Return (X, Y) of the center of cell containing provided text 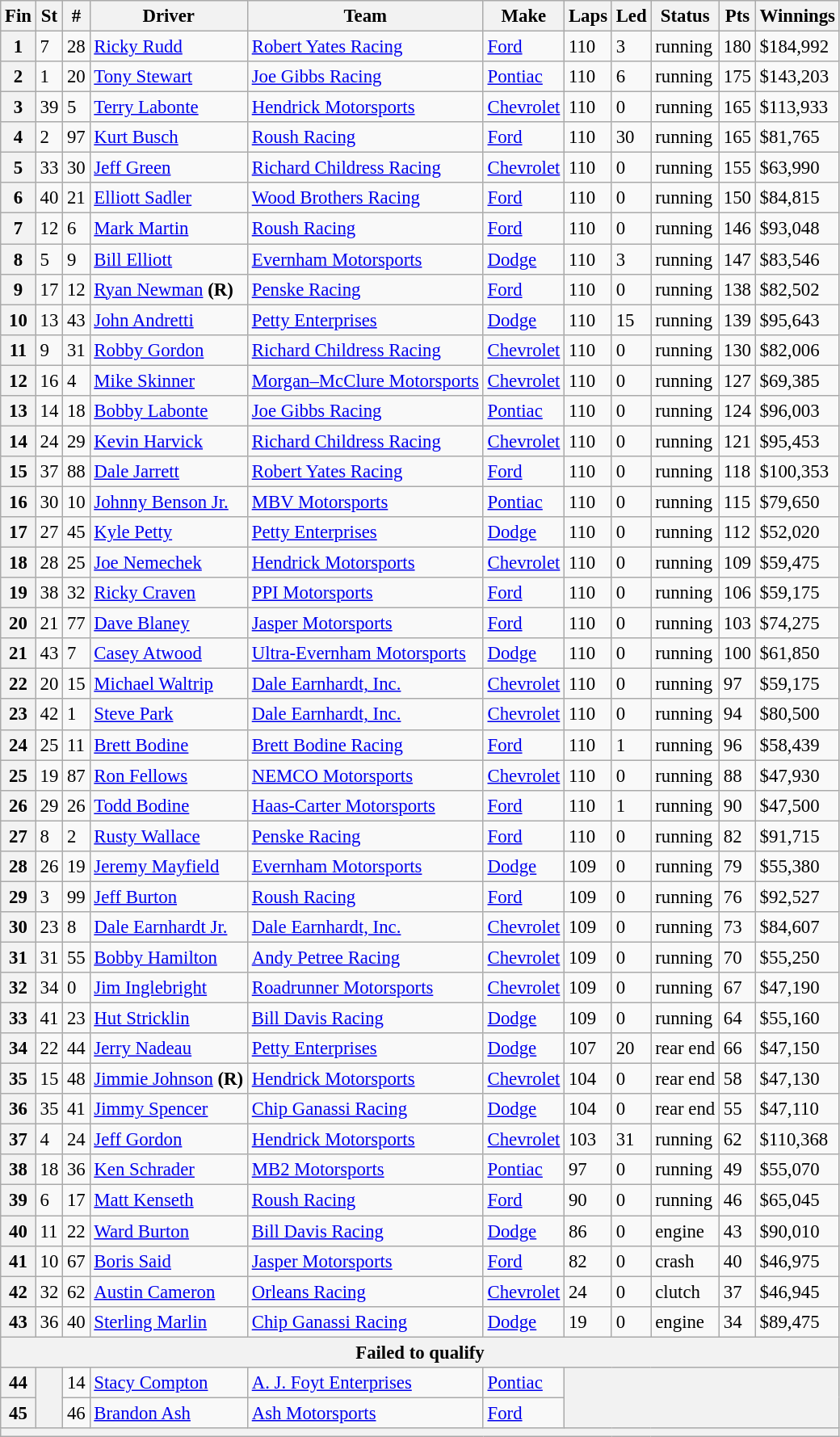
Jerry Nadeau (168, 1048)
$52,020 (797, 532)
115 (738, 502)
$47,110 (797, 1109)
77 (76, 624)
St (48, 16)
$81,765 (797, 137)
$47,150 (797, 1048)
$96,003 (797, 411)
Ward Burton (168, 1231)
112 (738, 532)
Bill Elliott (168, 259)
48 (76, 1079)
$82,502 (797, 289)
Hut Stricklin (168, 1019)
Jeremy Mayfield (168, 867)
Boris Said (168, 1261)
64 (738, 1019)
Jeff Gordon (168, 1140)
$90,010 (797, 1231)
$79,650 (797, 502)
96 (738, 745)
$55,160 (797, 1019)
Team (365, 16)
MBV Motorsports (365, 502)
Status (685, 16)
Todd Bodine (168, 805)
Matt Kenseth (168, 1200)
180 (738, 47)
$84,815 (797, 198)
Led (632, 16)
A. J. Foyt Enterprises (365, 1383)
Jimmie Johnson (R) (168, 1079)
79 (738, 867)
NEMCO Motorsports (365, 775)
Jim Inglebright (168, 988)
87 (76, 775)
Pts (738, 16)
130 (738, 350)
$92,527 (797, 897)
Ultra-Evernham Motorsports (365, 653)
$100,353 (797, 472)
Sterling Marlin (168, 1321)
Jeff Burton (168, 897)
Morgan–McClure Motorsports (365, 380)
49 (738, 1170)
$47,130 (797, 1079)
$65,045 (797, 1200)
Dale Earnhardt Jr. (168, 927)
Andy Petree Racing (365, 957)
Brett Bodine (168, 745)
Jeff Green (168, 168)
155 (738, 168)
Terry Labonte (168, 107)
Make (523, 16)
$47,190 (797, 988)
Brandon Ash (168, 1413)
Stacy Compton (168, 1383)
Haas-Carter Motorsports (365, 805)
Bobby Hamilton (168, 957)
Bobby Labonte (168, 411)
147 (738, 259)
94 (738, 715)
Wood Brothers Racing (365, 198)
Mike Skinner (168, 380)
$110,368 (797, 1140)
106 (738, 593)
Ricky Craven (168, 593)
107 (588, 1048)
$74,275 (797, 624)
Rusty Wallace (168, 836)
Fin (19, 16)
$55,070 (797, 1170)
Kevin Harvick (168, 441)
Ron Fellows (168, 775)
$69,385 (797, 380)
Ryan Newman (R) (168, 289)
58 (738, 1079)
crash (685, 1261)
Kyle Petty (168, 532)
# (76, 16)
Orleans Racing (365, 1292)
$84,607 (797, 927)
70 (738, 957)
118 (738, 472)
Jimmy Spencer (168, 1109)
Michael Waltrip (168, 684)
MB2 Motorsports (365, 1170)
Laps (588, 16)
Failed to qualify (420, 1352)
$46,945 (797, 1292)
Ricky Rudd (168, 47)
Tony Stewart (168, 77)
$91,715 (797, 836)
Kurt Busch (168, 137)
150 (738, 198)
121 (738, 441)
clutch (685, 1292)
Austin Cameron (168, 1292)
Dale Jarrett (168, 472)
66 (738, 1048)
$89,475 (797, 1321)
$93,048 (797, 229)
$80,500 (797, 715)
$83,546 (797, 259)
100 (738, 653)
Ash Motorsports (365, 1413)
Roadrunner Motorsports (365, 988)
Dave Blaney (168, 624)
PPI Motorsports (365, 593)
73 (738, 927)
$61,850 (797, 653)
Mark Martin (168, 229)
$63,990 (797, 168)
Winnings (797, 16)
Johnny Benson Jr. (168, 502)
Casey Atwood (168, 653)
$95,453 (797, 441)
175 (738, 77)
$59,475 (797, 563)
Driver (168, 16)
Elliott Sadler (168, 198)
76 (738, 897)
$82,006 (797, 350)
$47,500 (797, 805)
$55,380 (797, 867)
$143,203 (797, 77)
Robby Gordon (168, 350)
Steve Park (168, 715)
Brett Bodine Racing (365, 745)
$46,975 (797, 1261)
$184,992 (797, 47)
$47,930 (797, 775)
138 (738, 289)
$113,933 (797, 107)
Joe Nemechek (168, 563)
Ken Schrader (168, 1170)
$55,250 (797, 957)
146 (738, 229)
86 (588, 1231)
124 (738, 411)
$95,643 (797, 320)
$58,439 (797, 745)
139 (738, 320)
99 (76, 897)
127 (738, 380)
John Andretti (168, 320)
